Identify which cell holds the provided text, then report its (X, Y) central coordinate. 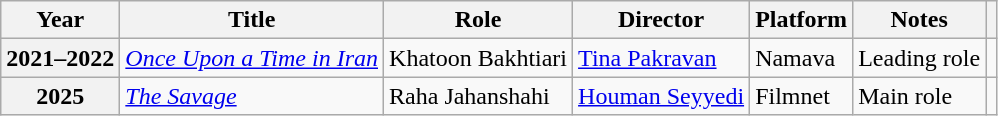
The Savage (252, 96)
Platform (802, 20)
Role (478, 20)
Raha Jahanshahi (478, 96)
Leading role (920, 58)
Notes (920, 20)
2021–2022 (60, 58)
Once Upon a Time in Iran (252, 58)
Houman Seyyedi (662, 96)
Khatoon Bakhtiari (478, 58)
Title (252, 20)
Main role (920, 96)
Director (662, 20)
Year (60, 20)
2025 (60, 96)
Namava (802, 58)
Filmnet (802, 96)
Tina Pakravan (662, 58)
